Identify which cell holds the provided text, then report its (x, y) central coordinate. 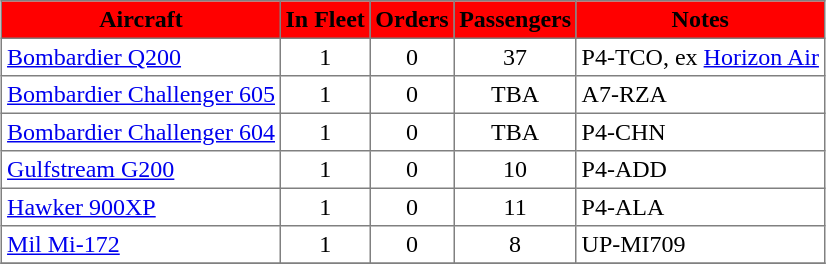
P4-TCO, ex Horizon Air (700, 57)
Hawker 900XP (141, 207)
Mil Mi-172 (141, 245)
In Fleet (325, 20)
Orders (412, 20)
10 (515, 170)
37 (515, 57)
UP-MI709 (700, 245)
Gulfstream G200 (141, 170)
A7-RZA (700, 95)
Notes (700, 20)
P4-ALA (700, 207)
8 (515, 245)
Bombardier Challenger 605 (141, 95)
P4-ADD (700, 170)
P4-CHN (700, 132)
Bombardier Q200 (141, 57)
Aircraft (141, 20)
Passengers (515, 20)
Bombardier Challenger 604 (141, 132)
11 (515, 207)
